Determine the (X, Y) coordinate at the center of the cell enclosing the given text.  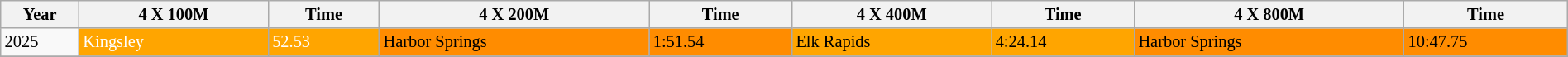
4 X 200M (514, 14)
2025 (40, 42)
Kingsley (174, 42)
10:47.75 (1486, 42)
Elk Rapids (892, 42)
4:24.14 (1064, 42)
Year (40, 14)
1:51.54 (721, 42)
52.53 (323, 42)
4 X 100M (174, 14)
4 X 400M (892, 14)
4 X 800M (1269, 14)
